Search for the cell housing the specified text and yield its [x, y] center coordinate. 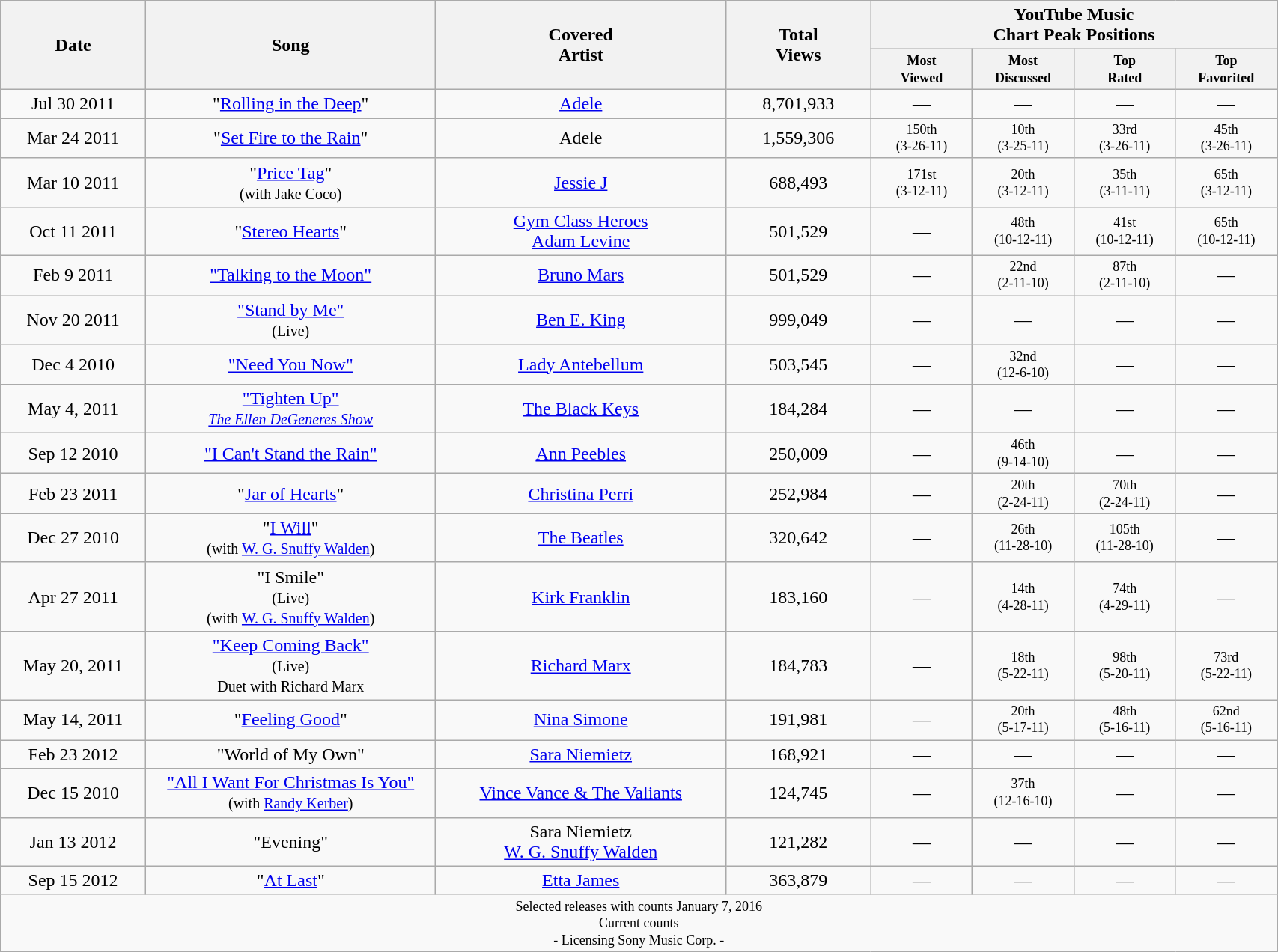
10th (3-25-11) [1023, 138]
74th (4-29-11) [1125, 596]
Feb 23 2012 [73, 754]
Nina Simone [581, 720]
Ben E. King [581, 320]
Most Discussed [1023, 70]
Dec 15 2010 [73, 793]
Jul 30 2011 [73, 103]
688,493 [798, 183]
20th (3-12-11) [1023, 183]
Bruno Mars [581, 275]
46th (9-14-10) [1023, 454]
May 14, 2011 [73, 720]
"World of My Own" [290, 754]
171st (3-12-11) [922, 183]
"I Can't Stand the Rain" [290, 454]
The Beatles [581, 537]
Vince Vance & The Valiants [581, 793]
TotalViews [798, 45]
26th (11-28-10) [1023, 537]
Sep 15 2012 [73, 880]
320,642 [798, 537]
184,284 [798, 409]
Covered Artist [581, 45]
252,984 [798, 493]
87th (2-11-10) [1125, 275]
Nov 20 2011 [73, 320]
70th (2-24-11) [1125, 493]
Song [290, 45]
20th (5-17-11) [1023, 720]
May 4, 2011 [73, 409]
"Stereo Hearts" [290, 231]
Sep 12 2010 [73, 454]
Apr 27 2011 [73, 596]
Lady Antebellum [581, 364]
"Stand by Me" (Live) [290, 320]
"Keep Coming Back" (Live) Duet with Richard Marx [290, 665]
35th (3-11-11) [1125, 183]
45th (3-26-11) [1226, 138]
73rd (5-22-11) [1226, 665]
Sara Niemietz W. G. Snuffy Walden [581, 841]
62nd (5-16-11) [1226, 720]
999,049 [798, 320]
65th (3-12-11) [1226, 183]
Richard Marx [581, 665]
48th (5-16-11) [1125, 720]
Ann Peebles [581, 454]
Top Favorited [1226, 70]
"Talking to the Moon" [290, 275]
150th (3-26-11) [922, 138]
"Feeling Good" [290, 720]
Mar 10 2011 [73, 183]
33rd (3-26-11) [1125, 138]
37th (12-16-10) [1023, 793]
Jan 13 2012 [73, 841]
Kirk Franklin [581, 596]
183,160 [798, 596]
124,745 [798, 793]
May 20, 2011 [73, 665]
18th (5-22-11) [1023, 665]
Etta James [581, 880]
Gym Class Heroes Adam Levine [581, 231]
48th (10-12-11) [1023, 231]
20th (2-24-11) [1023, 493]
Christina Perri [581, 493]
Jessie J [581, 183]
Oct 11 2011 [73, 231]
105th (11-28-10) [1125, 537]
YouTube Music Chart Peak Positions [1074, 25]
65th (10-12-11) [1226, 231]
Top Rated [1125, 70]
Sara Niemietz [581, 754]
1,559,306 [798, 138]
32nd (12-6-10) [1023, 364]
Feb 9 2011 [73, 275]
41st (10-12-11) [1125, 231]
22nd (2-11-10) [1023, 275]
Mar 24 2011 [73, 138]
363,879 [798, 880]
Dec 27 2010 [73, 537]
"Jar of Hearts" [290, 493]
8,701,933 [798, 103]
Most Viewed [922, 70]
"I Will" (with W. G. Snuffy Walden) [290, 537]
"Set Fire to the Rain" [290, 138]
121,282 [798, 841]
Selected releases with counts January 7, 2016 Current counts - Licensing Sony Music Corp. - [639, 923]
Date [73, 45]
"Rolling in the Deep" [290, 103]
Dec 4 2010 [73, 364]
250,009 [798, 454]
"Need You Now" [290, 364]
"Evening" [290, 841]
The Black Keys [581, 409]
"Tighten Up" The Ellen DeGeneres Show [290, 409]
"All I Want For Christmas Is You" (with Randy Kerber) [290, 793]
168,921 [798, 754]
"I Smile" (Live) (with W. G. Snuffy Walden) [290, 596]
503,545 [798, 364]
191,981 [798, 720]
14th (4-28-11) [1023, 596]
98th (5-20-11) [1125, 665]
"At Last" [290, 880]
Feb 23 2011 [73, 493]
"Price Tag" (with Jake Coco) [290, 183]
184,783 [798, 665]
